Detect which cell encompasses the target text, then output its [X, Y] center coordinate. 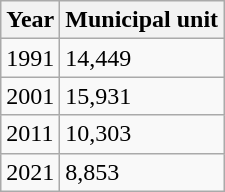
2011 [30, 134]
2001 [30, 96]
8,853 [142, 172]
15,931 [142, 96]
10,303 [142, 134]
14,449 [142, 58]
1991 [30, 58]
Year [30, 20]
2021 [30, 172]
Municipal unit [142, 20]
